Return [x, y] of the center of cell containing provided text 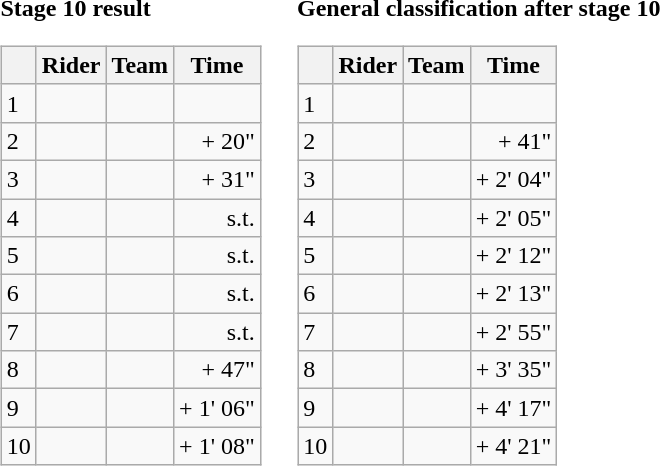
+ 41" [514, 141]
+ 2' 05" [514, 217]
+ 4' 17" [514, 408]
+ 2' 12" [514, 256]
+ 31" [218, 179]
+ 2' 13" [514, 294]
+ 47" [218, 370]
+ 4' 21" [514, 446]
+ 2' 55" [514, 332]
+ 3' 35" [514, 370]
+ 1' 08" [218, 446]
+ 20" [218, 141]
+ 2' 04" [514, 179]
+ 1' 06" [218, 408]
